For the text-containing cell, return its midpoint in (X, Y) coordinate format. 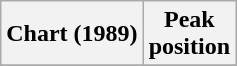
Chart (1989) (72, 34)
Peakposition (189, 34)
